Determine the [X, Y] coordinate at the center of the cell enclosing the given text.  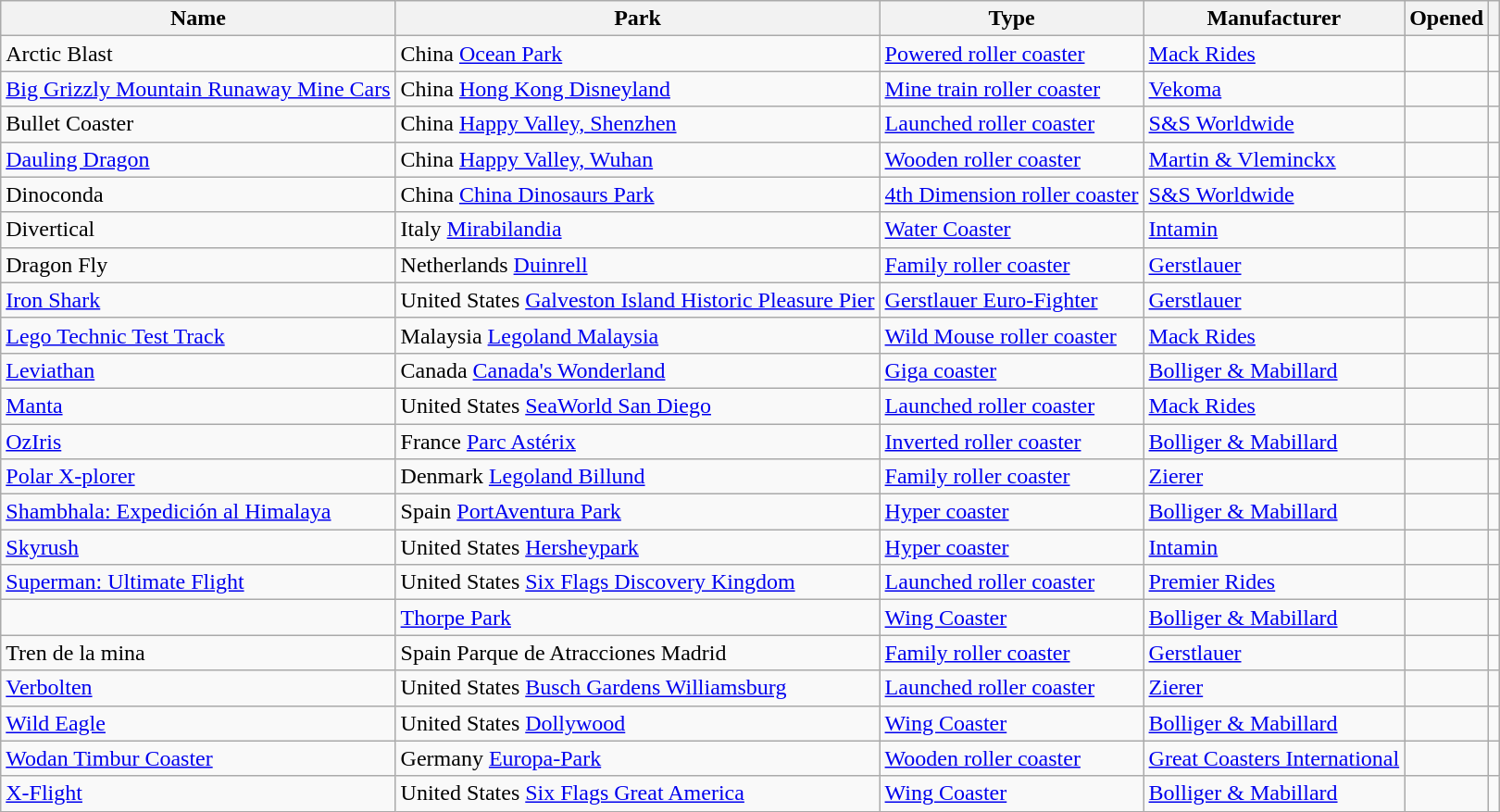
Dauling Dragon [198, 159]
Tren de la mina [198, 653]
OzIris [198, 442]
Martin & Vleminckx [1274, 159]
Wild Eagle [198, 723]
Great Coasters International [1274, 758]
United States Hersheypark [637, 547]
France Parc Astérix [637, 442]
Italy Mirabilandia [637, 230]
Premier Rides [1274, 582]
Inverted roller coaster [1011, 442]
Leviathan [198, 370]
Thorpe Park [637, 618]
China China Dinosaurs Park [637, 194]
China Happy Valley, Shenzhen [637, 124]
United States SeaWorld San Diego [637, 406]
Netherlands Duinrell [637, 265]
Polar X-plorer [198, 477]
Type [1011, 19]
Name [198, 19]
Manta [198, 406]
Spain Parque de Atracciones Madrid [637, 653]
Mine train roller coaster [1011, 89]
United States Six Flags Great America [637, 793]
Water Coaster [1011, 230]
United States Busch Gardens Williamsburg [637, 688]
Germany Europa-Park [637, 758]
Skyrush [198, 547]
Lego Technic Test Track [198, 335]
China Hong Kong Disneyland [637, 89]
Dragon Fly [198, 265]
China Happy Valley, Wuhan [637, 159]
Giga coaster [1011, 370]
Gerstlauer Euro-Fighter [1011, 300]
Manufacturer [1274, 19]
Divertical [198, 230]
Canada Canada's Wonderland [637, 370]
United States Dollywood [637, 723]
Opened [1446, 19]
China Ocean Park [637, 54]
Shambhala: Expedición al Himalaya [198, 512]
Spain PortAventura Park [637, 512]
Verbolten [198, 688]
Park [637, 19]
United States Galveston Island Historic Pleasure Pier [637, 300]
Malaysia Legoland Malaysia [637, 335]
Iron Shark [198, 300]
Dinoconda [198, 194]
Superman: Ultimate Flight [198, 582]
Arctic Blast [198, 54]
Wodan Timbur Coaster [198, 758]
4th Dimension roller coaster [1011, 194]
Denmark Legoland Billund [637, 477]
Powered roller coaster [1011, 54]
Big Grizzly Mountain Runaway Mine Cars [198, 89]
Bullet Coaster [198, 124]
X-Flight [198, 793]
United States Six Flags Discovery Kingdom [637, 582]
Vekoma [1274, 89]
Wild Mouse roller coaster [1011, 335]
